Determine the [x, y] coordinate at the center of the cell enclosing the given text.  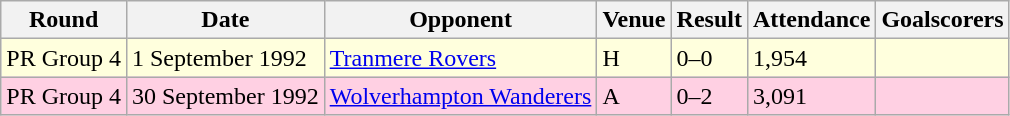
A [634, 96]
Round [64, 20]
Tranmere Rovers [460, 58]
Opponent [460, 20]
1,954 [811, 58]
30 September 1992 [225, 96]
Wolverhampton Wanderers [460, 96]
Goalscorers [942, 20]
1 September 1992 [225, 58]
3,091 [811, 96]
Attendance [811, 20]
Date [225, 20]
0–2 [709, 96]
Venue [634, 20]
H [634, 58]
0–0 [709, 58]
Result [709, 20]
